Output the [X, Y] coordinate of the center of the cell containing the given text.  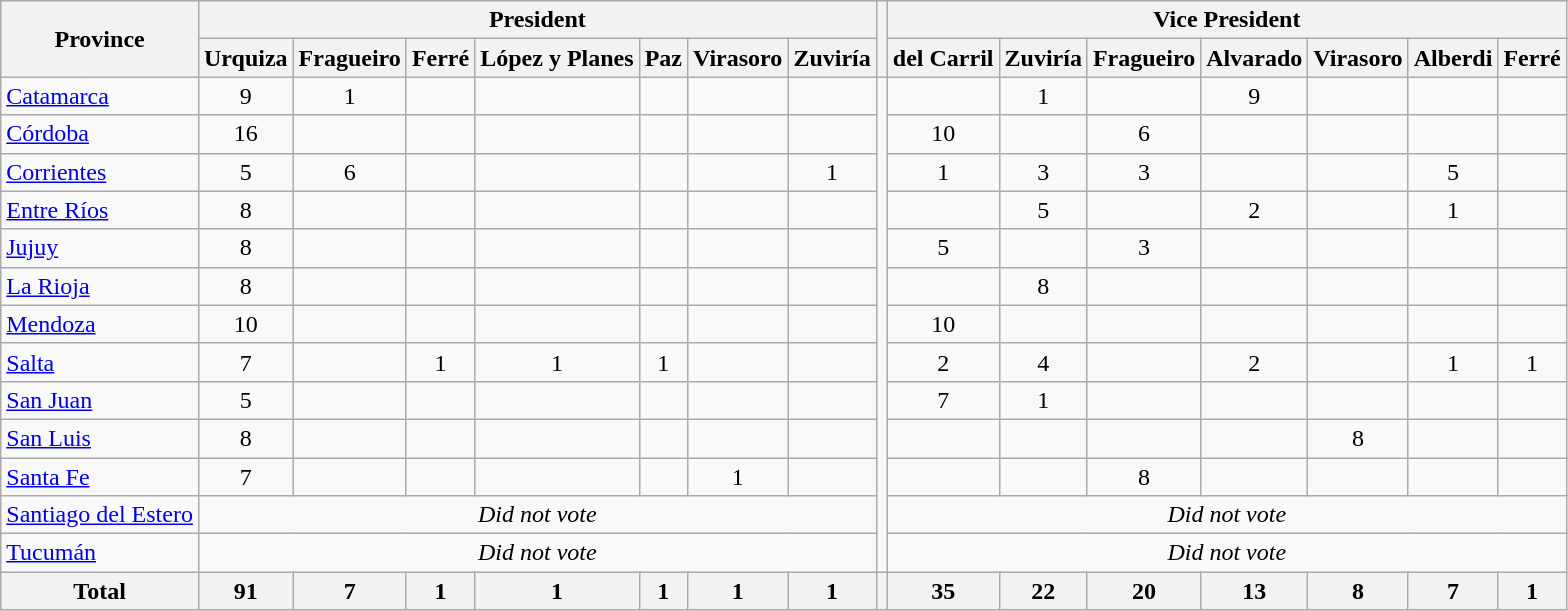
del Carril [943, 58]
22 [1043, 591]
4 [1043, 362]
La Rioja [100, 286]
Córdoba [100, 134]
Santa Fe [100, 477]
President [537, 20]
Urquiza [246, 58]
Paz [663, 58]
20 [1144, 591]
Entre Ríos [100, 210]
91 [246, 591]
13 [1254, 591]
Vice President [1226, 20]
San Luis [100, 438]
Province [100, 39]
Alberdi [1453, 58]
San Juan [100, 400]
16 [246, 134]
Corrientes [100, 172]
Alvarado [1254, 58]
Catamarca [100, 96]
Santiago del Estero [100, 515]
Jujuy [100, 248]
Total [100, 591]
35 [943, 591]
Tucumán [100, 553]
Salta [100, 362]
Mendoza [100, 324]
López y Planes [557, 58]
